Return (X, Y) of the center of cell containing provided text 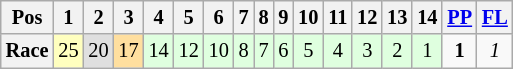
PP (460, 17)
11 (338, 17)
Race (28, 51)
9 (283, 17)
20 (98, 51)
Pos (28, 17)
13 (397, 17)
FL (495, 17)
25 (68, 51)
17 (129, 51)
